Pinpoint the cell where the given text exists, returning its (X, Y) midpoint coordinate. 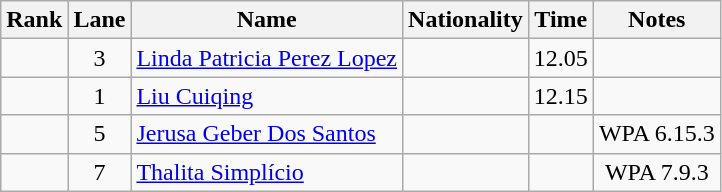
Rank (34, 20)
WPA 7.9.3 (656, 172)
Thalita Simplício (267, 172)
Notes (656, 20)
12.15 (560, 96)
WPA 6.15.3 (656, 134)
12.05 (560, 58)
Time (560, 20)
7 (100, 172)
Linda Patricia Perez Lopez (267, 58)
Name (267, 20)
1 (100, 96)
Lane (100, 20)
5 (100, 134)
Liu Cuiqing (267, 96)
Nationality (466, 20)
Jerusa Geber Dos Santos (267, 134)
3 (100, 58)
